Provide the (X, Y) coordinate of the cell's center where the given text is located.  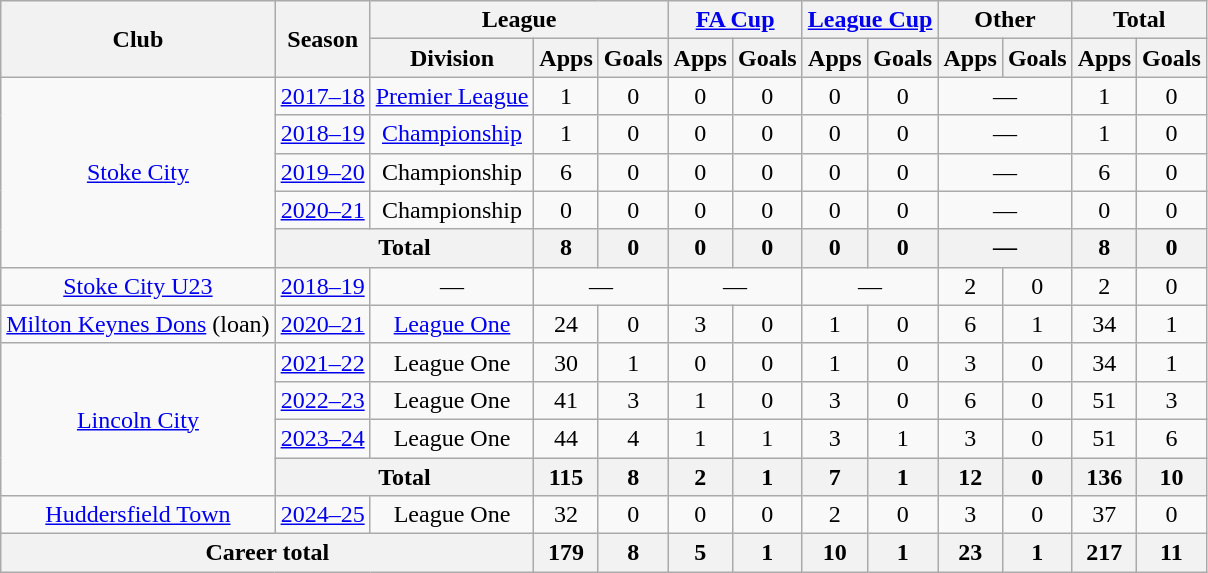
7 (834, 477)
Career total (268, 553)
League (519, 20)
Milton Keynes Dons (loan) (138, 324)
12 (970, 477)
217 (1104, 553)
179 (566, 553)
11 (1172, 553)
2019–20 (322, 172)
5 (700, 553)
2022–23 (322, 400)
2021–22 (322, 362)
136 (1104, 477)
Huddersfield Town (138, 515)
41 (566, 400)
2024–25 (322, 515)
League Cup (870, 20)
Other (1005, 20)
FA Cup (735, 20)
2017–18 (322, 96)
32 (566, 515)
23 (970, 553)
115 (566, 477)
Lincoln City (138, 419)
Season (322, 39)
37 (1104, 515)
4 (633, 438)
Premier League (452, 96)
30 (566, 362)
Stoke City U23 (138, 286)
24 (566, 324)
44 (566, 438)
Stoke City (138, 172)
Division (452, 58)
2023–24 (322, 438)
Club (138, 39)
